Extract the [x, y] coordinate from the center of the cell holding the provided text.  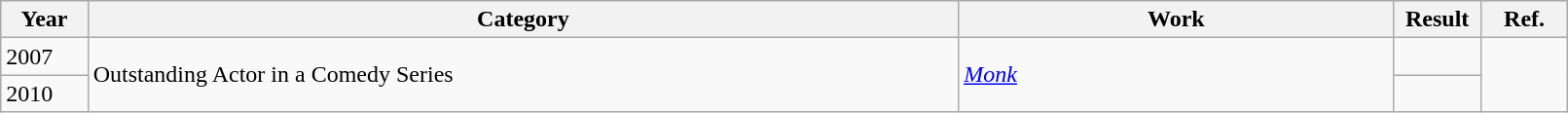
2010 [45, 94]
Result [1437, 19]
Monk [1176, 75]
Outstanding Actor in a Comedy Series [524, 75]
Ref. [1524, 19]
2007 [45, 56]
Year [45, 19]
Work [1176, 19]
Category [524, 19]
